For the text-containing cell, return its midpoint in [X, Y] coordinate format. 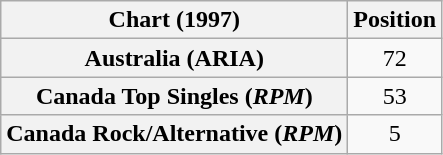
72 [395, 58]
Chart (1997) [174, 20]
53 [395, 96]
5 [395, 134]
Position [395, 20]
Australia (ARIA) [174, 58]
Canada Top Singles (RPM) [174, 96]
Canada Rock/Alternative (RPM) [174, 134]
